For the text-containing cell, return its midpoint in (x, y) coordinate format. 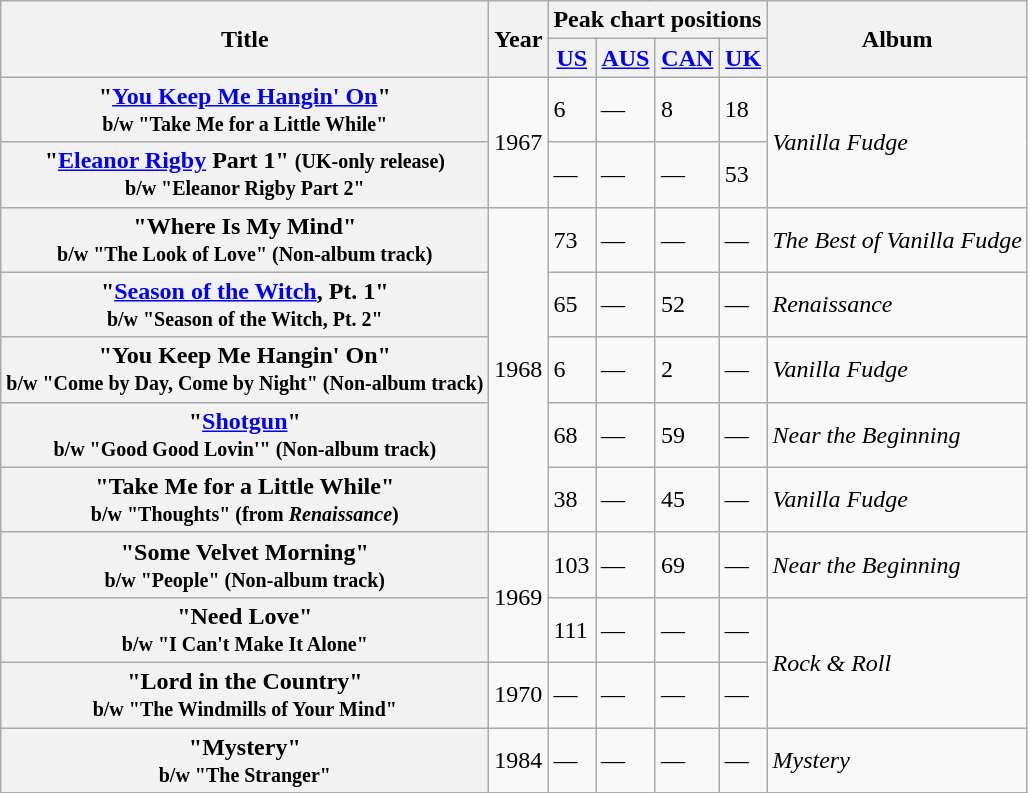
"You Keep Me Hangin' On"b/w "Take Me for a Little While" (245, 110)
"Some Velvet Morning"b/w "People" (Non-album track) (245, 564)
Mystery (897, 760)
59 (687, 434)
73 (572, 240)
"Shotgun"b/w "Good Good Lovin'" (Non-album track) (245, 434)
"Where Is My Mind"b/w "The Look of Love" (Non-album track) (245, 240)
Rock & Roll (897, 662)
68 (572, 434)
UK (743, 58)
1967 (518, 142)
Album (897, 39)
45 (687, 500)
1970 (518, 694)
18 (743, 110)
1984 (518, 760)
52 (687, 304)
The Best of Vanilla Fudge (897, 240)
"Need Love"b/w "I Can't Make It Alone" (245, 630)
1968 (518, 370)
"Mystery"b/w "The Stranger" (245, 760)
"Lord in the Country"b/w "The Windmills of Your Mind" (245, 694)
65 (572, 304)
"Season of the Witch, Pt. 1"b/w "Season of the Witch, Pt. 2" (245, 304)
"Eleanor Rigby Part 1" (UK-only release)b/w "Eleanor Rigby Part 2" (245, 174)
Year (518, 39)
Renaissance (897, 304)
1969 (518, 597)
US (572, 58)
Peak chart positions (658, 20)
38 (572, 500)
111 (572, 630)
8 (687, 110)
2 (687, 370)
69 (687, 564)
53 (743, 174)
AUS (626, 58)
"Take Me for a Little While"b/w "Thoughts" (from Renaissance) (245, 500)
Title (245, 39)
CAN (687, 58)
"You Keep Me Hangin' On"b/w "Come by Day, Come by Night" (Non-album track) (245, 370)
103 (572, 564)
